Output the [x, y] coordinate of the center of the cell containing the given text.  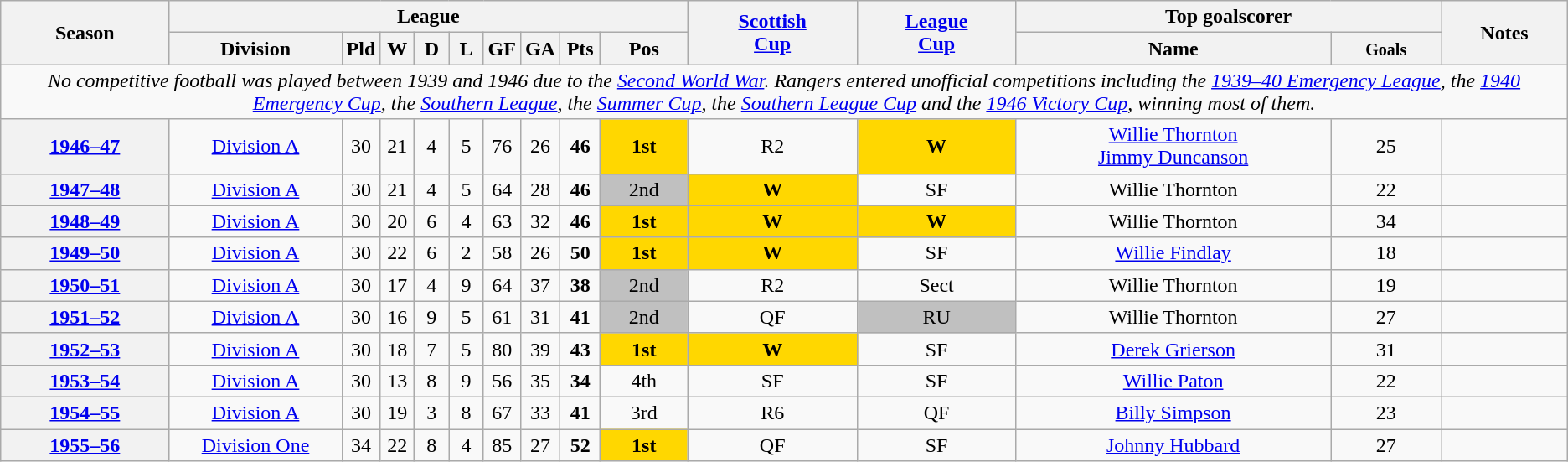
1955–56 [85, 445]
D [432, 49]
23 [1386, 413]
Derek Grierson [1173, 349]
1953–54 [85, 381]
Goals [1386, 49]
ScottishCup [772, 33]
Pld [361, 49]
85 [502, 445]
GF [502, 49]
GA [539, 49]
Division One [255, 445]
76 [502, 146]
52 [580, 445]
17 [397, 285]
56 [502, 381]
Willie Paton [1173, 381]
Notes [1504, 33]
37 [539, 285]
80 [502, 349]
Sect [936, 285]
39 [539, 349]
3rd [644, 413]
Name [1173, 49]
16 [397, 317]
25 [1386, 146]
Johnny Hubbard [1173, 445]
1952–53 [85, 349]
1951–52 [85, 317]
32 [539, 221]
1950–51 [85, 285]
1949–50 [85, 253]
7 [432, 349]
28 [539, 189]
L [466, 49]
Season [85, 33]
1948–49 [85, 221]
43 [580, 349]
50 [580, 253]
67 [502, 413]
20 [397, 221]
LeagueCup [936, 33]
61 [502, 317]
38 [580, 285]
League [429, 17]
R6 [772, 413]
Billy Simpson [1173, 413]
1954–55 [85, 413]
35 [539, 381]
Pts [580, 49]
63 [502, 221]
Willie ThorntonJimmy Duncanson [1173, 146]
1947–48 [85, 189]
1946–47 [85, 146]
58 [502, 253]
4th [644, 381]
Top goalscorer [1228, 17]
3 [432, 413]
RU [936, 317]
Willie Findlay [1173, 253]
2 [466, 253]
13 [397, 381]
Pos [644, 49]
33 [539, 413]
Division [255, 49]
